Detect which cell encompasses the target text, then output its [x, y] center coordinate. 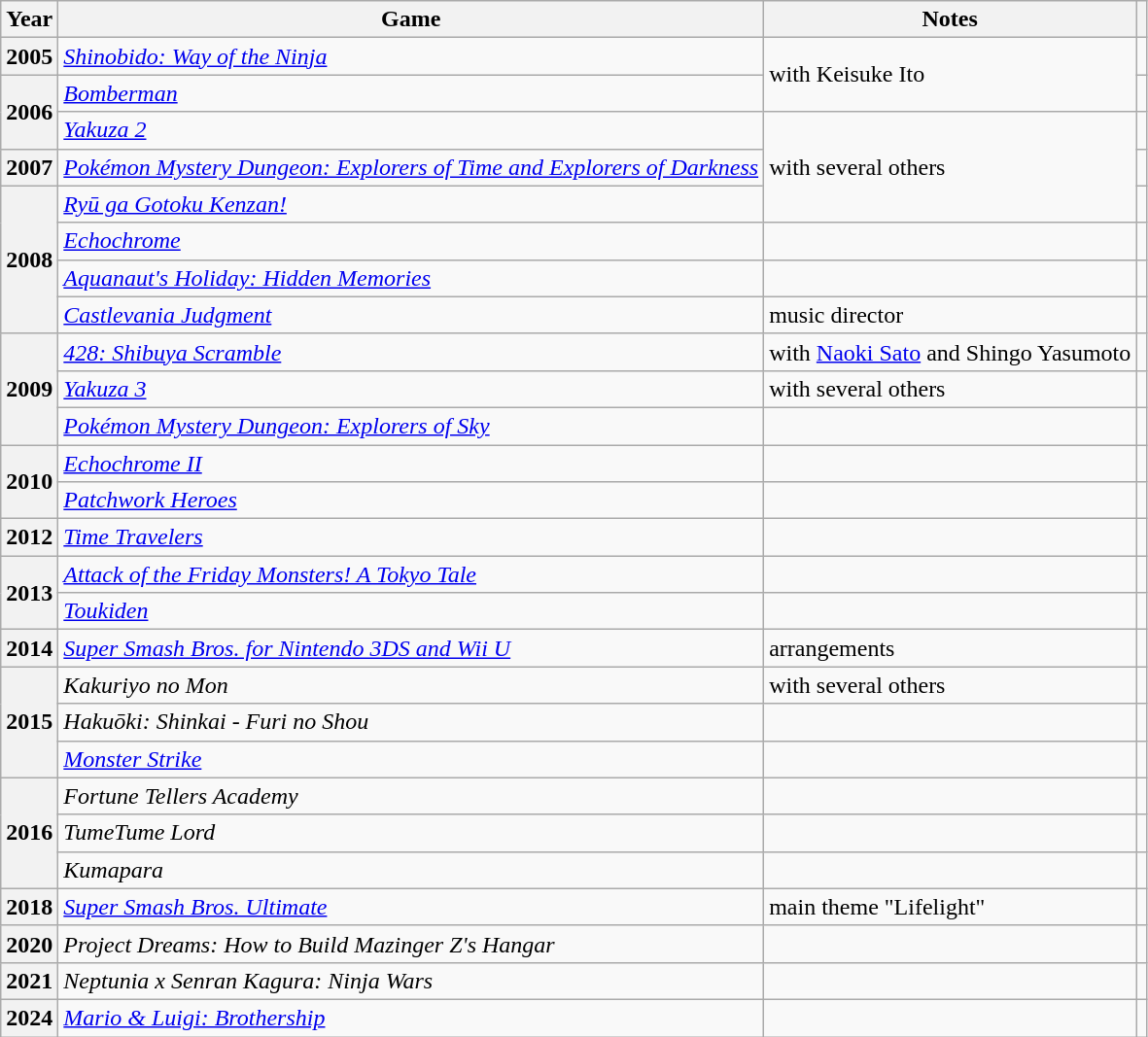
Yakuza 2 [411, 130]
Mario & Luigi: Brothership [411, 1018]
2018 [29, 907]
2008 [29, 259]
Fortune Tellers Academy [411, 796]
Game [411, 19]
music director [951, 315]
Echochrome [411, 241]
Pokémon Mystery Dungeon: Explorers of Sky [411, 426]
2013 [29, 593]
2010 [29, 482]
Super Smash Bros. for Nintendo 3DS and Wii U [411, 648]
Patchwork Heroes [411, 501]
Yakuza 3 [411, 389]
2014 [29, 648]
Notes [951, 19]
Monster Strike [411, 759]
2015 [29, 722]
Attack of the Friday Monsters! A Tokyo Tale [411, 574]
Toukiden [411, 611]
Year [29, 19]
Neptunia x Senran Kagura: Ninja Wars [411, 981]
2024 [29, 1018]
Castlevania Judgment [411, 315]
Kakuriyo no Mon [411, 685]
2020 [29, 944]
Bomberman [411, 93]
Echochrome II [411, 464]
2016 [29, 833]
Hakuōki: Shinkai - Furi no Shou [411, 722]
with Naoki Sato and Shingo Yasumoto [951, 352]
2007 [29, 167]
2009 [29, 389]
Shinobido: Way of the Ninja [411, 56]
2006 [29, 112]
main theme "Lifelight" [951, 907]
arrangements [951, 648]
428: Shibuya Scramble [411, 352]
Kumapara [411, 870]
Super Smash Bros. Ultimate [411, 907]
Aquanaut's Holiday: Hidden Memories [411, 278]
Ryū ga Gotoku Kenzan! [411, 204]
TumeTume Lord [411, 833]
2012 [29, 537]
with Keisuke Ito [951, 75]
Time Travelers [411, 537]
2021 [29, 981]
Pokémon Mystery Dungeon: Explorers of Time and Explorers of Darkness [411, 167]
2005 [29, 56]
Project Dreams: How to Build Mazinger Z's Hangar [411, 944]
